Return the (x, y) coordinate for the center point of the cell that contains the specified text.  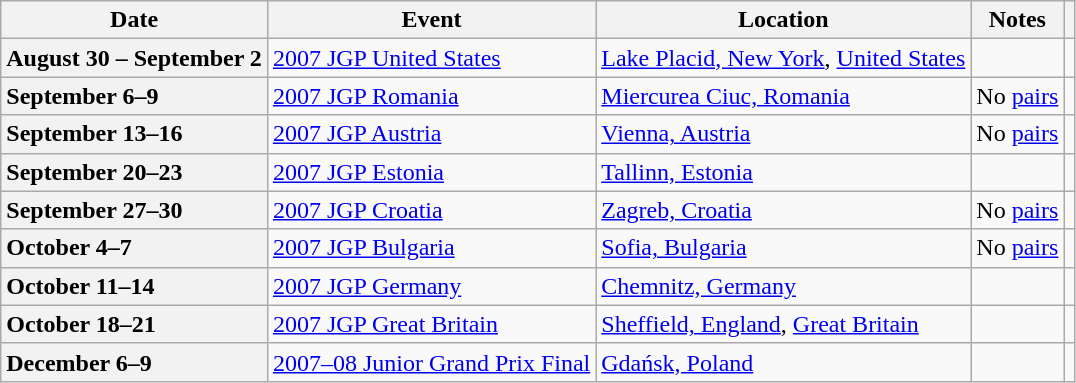
2007 JGP United States (431, 58)
Vienna, Austria (784, 134)
September 13–16 (134, 134)
2007–08 Junior Grand Prix Final (431, 362)
September 6–9 (134, 96)
Sheffield, England, Great Britain (784, 324)
Chemnitz, Germany (784, 286)
Location (784, 20)
2007 JGP Bulgaria (431, 248)
Gdańsk, Poland (784, 362)
2007 JGP Great Britain (431, 324)
Miercurea Ciuc, Romania (784, 96)
2007 JGP Austria (431, 134)
2007 JGP Romania (431, 96)
Tallinn, Estonia (784, 172)
Zagreb, Croatia (784, 210)
Lake Placid, New York, United States (784, 58)
September 20–23 (134, 172)
October 4–7 (134, 248)
Event (431, 20)
September 27–30 (134, 210)
2007 JGP Estonia (431, 172)
Date (134, 20)
Notes (1018, 20)
2007 JGP Germany (431, 286)
August 30 – September 2 (134, 58)
October 11–14 (134, 286)
Sofia, Bulgaria (784, 248)
October 18–21 (134, 324)
December 6–9 (134, 362)
2007 JGP Croatia (431, 210)
